Find where the given text appears and provide that cell's center as [x, y] coordinate. 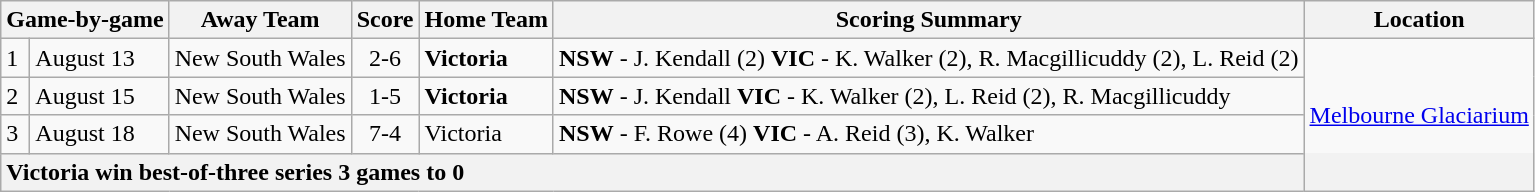
Victoria win best-of-three series 3 games to 0 [768, 172]
7-4 [385, 134]
NSW - F. Rowe (4) VIC - A. Reid (3), K. Walker [928, 134]
2-6 [385, 58]
Game-by-game [85, 20]
Scoring Summary [928, 20]
Score [385, 20]
1-5 [385, 96]
3 [16, 134]
Melbourne Glaciarium [1419, 115]
NSW - J. Kendall VIC - K. Walker (2), L. Reid (2), R. Macgillicuddy [928, 96]
NSW - J. Kendall (2) VIC - K. Walker (2), R. Macgillicuddy (2), L. Reid (2) [928, 58]
August 13 [100, 58]
Home Team [486, 20]
Location [1419, 20]
2 [16, 96]
August 15 [100, 96]
1 [16, 58]
Away Team [260, 20]
August 18 [100, 134]
